Find where the given text appears and provide that cell's center as (X, Y) coordinate. 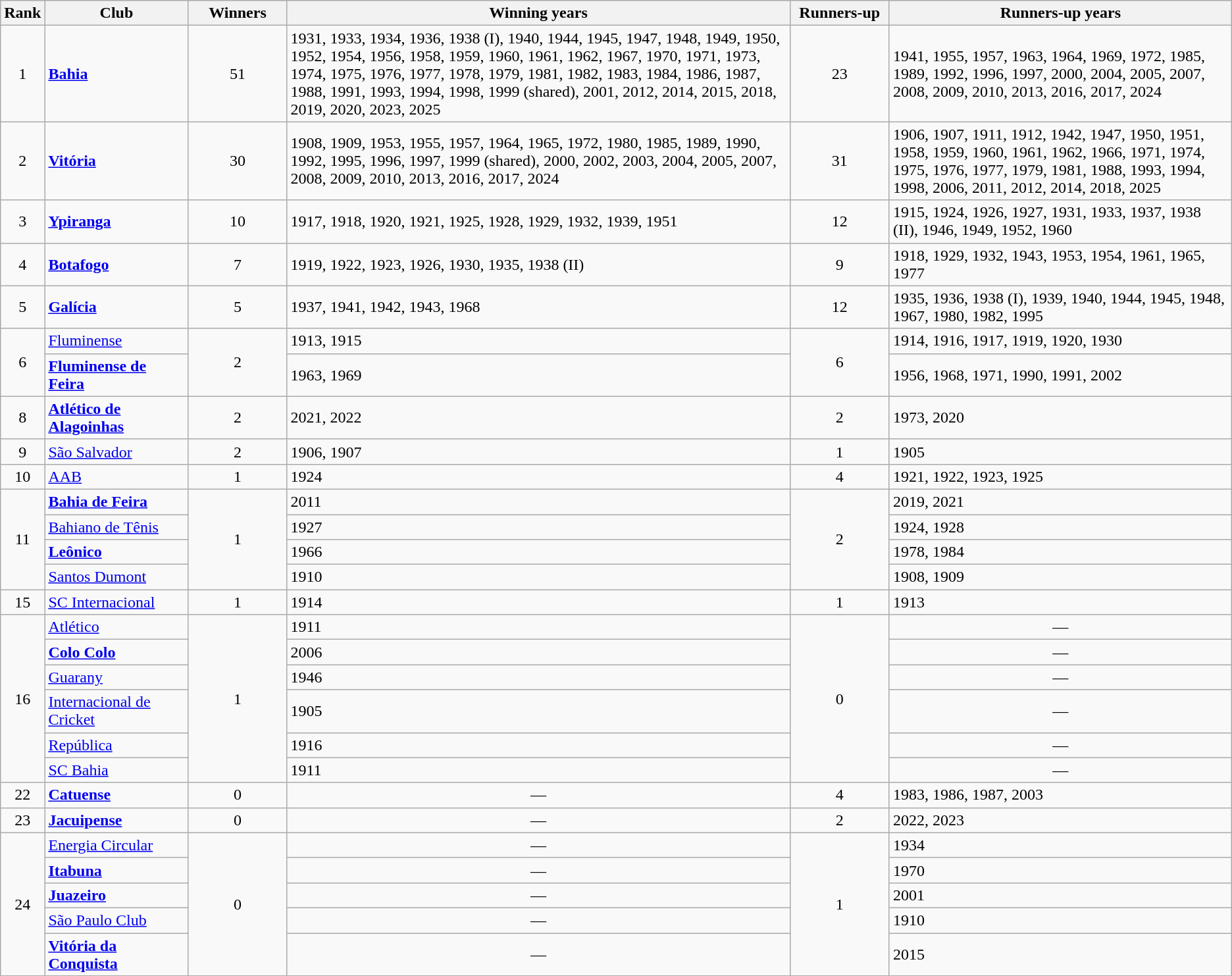
Winners (238, 13)
1914, 1916, 1917, 1919, 1920, 1930 (1060, 341)
2022, 2023 (1060, 820)
11 (22, 539)
Leônico (116, 552)
1937, 1941, 1942, 1943, 1968 (538, 307)
31 (840, 161)
16 (22, 699)
Bahia de Feira (116, 501)
Rank (22, 13)
2006 (538, 652)
1927 (538, 527)
1941, 1955, 1957, 1963, 1964, 1969, 1972, 1985, 1989, 1992, 1996, 1997, 2000, 2004, 2005, 2007, 2008, 2009, 2010, 2013, 2016, 2017, 2024 (1060, 74)
30 (238, 161)
Santos Dumont (116, 577)
Juazeiro (116, 895)
Botafogo (116, 265)
1973, 2020 (1060, 417)
Catuense (116, 795)
2015 (1060, 954)
Fluminense (116, 341)
1916 (538, 745)
Winning years (538, 13)
Colo Colo (116, 652)
1924, 1928 (1060, 527)
1978, 1984 (1060, 552)
7 (238, 265)
Itabuna (116, 870)
Vitória da Conquista (116, 954)
2019, 2021 (1060, 501)
1913 (1060, 602)
3 (22, 221)
1963, 1969 (538, 375)
2021, 2022 (538, 417)
1956, 1968, 1971, 1990, 1991, 2002 (1060, 375)
1934 (1060, 845)
1915, 1924, 1926, 1927, 1931, 1933, 1937, 1938 (II), 1946, 1949, 1952, 1960 (1060, 221)
24 (22, 904)
2011 (538, 501)
1906, 1907 (538, 451)
Bahiano de Tênis (116, 527)
Atlético (116, 627)
Jacuipense (116, 820)
15 (22, 602)
Atlético de Alagoinhas (116, 417)
Ypiranga (116, 221)
8 (22, 417)
Guarany (116, 677)
1913, 1915 (538, 341)
1917, 1918, 1920, 1921, 1925, 1928, 1929, 1932, 1939, 1951 (538, 221)
1966 (538, 552)
1970 (1060, 870)
São Salvador (116, 451)
República (116, 745)
1983, 1986, 1987, 2003 (1060, 795)
1918, 1929, 1932, 1943, 1953, 1954, 1961, 1965, 1977 (1060, 265)
1924 (538, 476)
51 (238, 74)
22 (22, 795)
AAB (116, 476)
1919, 1922, 1923, 1926, 1930, 1935, 1938 (II) (538, 265)
Internacional de Cricket (116, 711)
1914 (538, 602)
1946 (538, 677)
SC Bahia (116, 770)
São Paulo Club (116, 920)
1908, 1909 (1060, 577)
Vitória (116, 161)
Runners-up (840, 13)
1935, 1936, 1938 (I), 1939, 1940, 1944, 1945, 1948, 1967, 1980, 1982, 1995 (1060, 307)
SC Internacional (116, 602)
Galícia (116, 307)
Energia Circular (116, 845)
Runners-up years (1060, 13)
Club (116, 13)
1921, 1922, 1923, 1925 (1060, 476)
2001 (1060, 895)
Bahia (116, 74)
Fluminense de Feira (116, 375)
